Locate the cell with the specified text and output its (x, y) center coordinate. 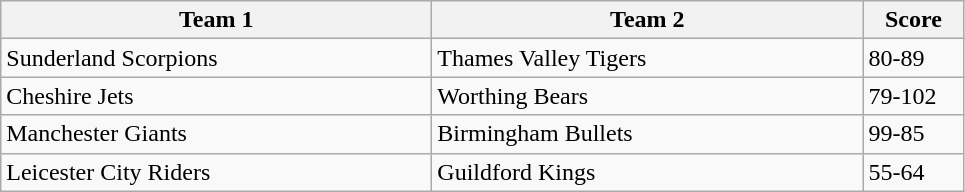
Team 2 (648, 20)
Guildford Kings (648, 172)
Team 1 (216, 20)
Manchester Giants (216, 134)
Birmingham Bullets (648, 134)
Cheshire Jets (216, 96)
79-102 (914, 96)
80-89 (914, 58)
Thames Valley Tigers (648, 58)
Worthing Bears (648, 96)
55-64 (914, 172)
Sunderland Scorpions (216, 58)
Score (914, 20)
Leicester City Riders (216, 172)
99-85 (914, 134)
